Find where the given text appears and provide that cell's center as (X, Y) coordinate. 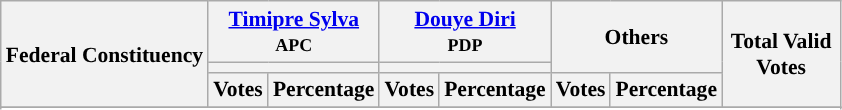
Timipre SylvaAPC (294, 32)
Federal Constituency (104, 54)
Others (636, 36)
Douye DiriPDP (464, 32)
Total Valid Votes (781, 54)
